Capture the cell that displays the provided text and extract its [x, y] central coordinate. 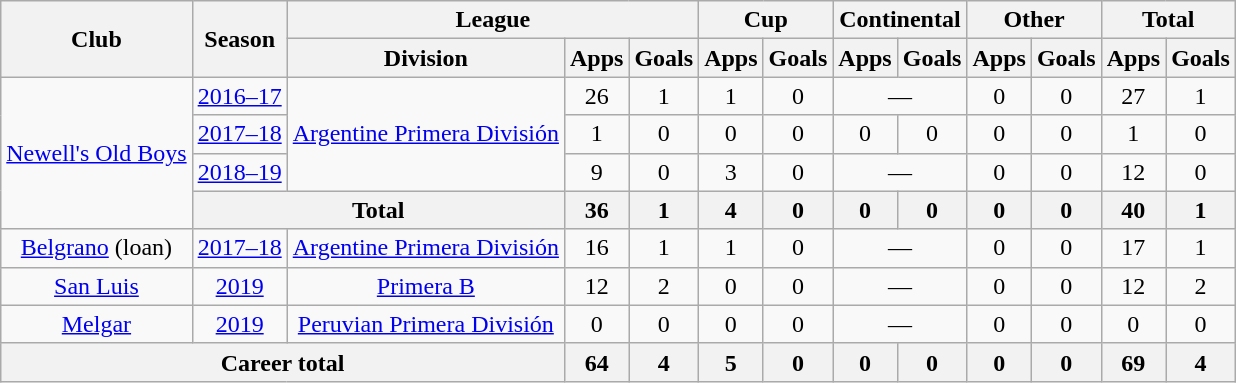
Club [96, 39]
17 [1133, 248]
64 [596, 362]
Season [240, 39]
5 [731, 362]
27 [1133, 96]
Primera B [426, 286]
Melgar [96, 324]
League [492, 20]
Continental [900, 20]
2018–19 [240, 172]
2016–17 [240, 96]
9 [596, 172]
Other [1034, 20]
Cup [766, 20]
Division [426, 58]
40 [1133, 210]
San Luis [96, 286]
Peruvian Primera División [426, 324]
Belgrano (loan) [96, 248]
26 [596, 96]
16 [596, 248]
3 [731, 172]
36 [596, 210]
Newell's Old Boys [96, 153]
Career total [283, 362]
69 [1133, 362]
